Output the (X, Y) coordinate of the center of the cell containing the given text.  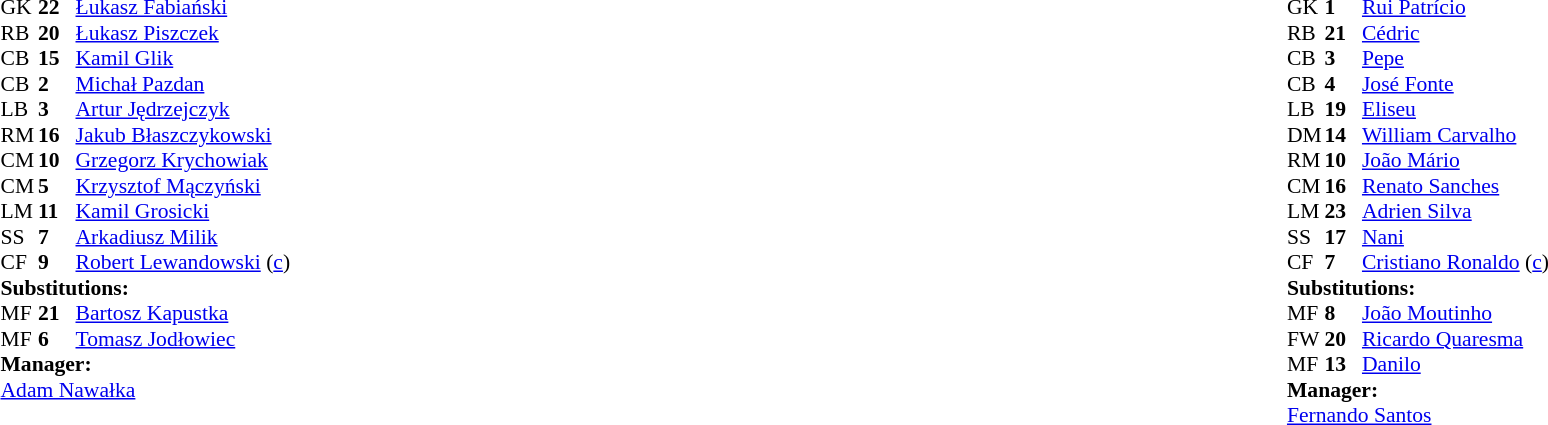
Kamil Glik (184, 59)
Kamil Grosicki (184, 211)
Jakub Błaszczykowski (184, 135)
23 (1343, 211)
4 (1343, 84)
2 (57, 84)
15 (57, 59)
19 (1343, 109)
Łukasz Piszczek (184, 33)
13 (1343, 365)
6 (57, 339)
Tomasz Jodłowiec (184, 339)
Grzegorz Krychowiak (184, 161)
17 (1343, 237)
Substitutions: (145, 288)
Krzysztof Mączyński (184, 186)
9 (57, 263)
Bartosz Kapustka (184, 313)
5 (57, 186)
8 (1343, 313)
Artur Jędrzejczyk (184, 109)
Robert Lewandowski (c) (184, 263)
Adam Nawałka (145, 390)
14 (1343, 135)
Arkadiusz Milik (184, 237)
DM (1306, 135)
Michał Pazdan (184, 84)
Manager: (145, 365)
11 (57, 211)
FW (1306, 339)
